Scan for the cell matching the given text and deliver its [X, Y] coordinate at center. 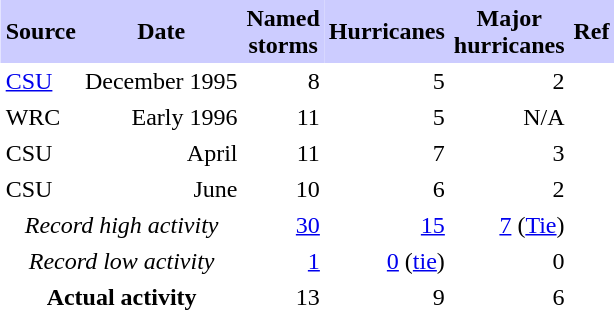
Source [40, 32]
Early 1996 [161, 117]
Majorhurricanes [509, 32]
Ref [592, 32]
Date [161, 32]
0 [509, 261]
Namedstorms [283, 32]
WRC [40, 117]
6 [386, 189]
Record high activity [122, 225]
April [161, 153]
7 [386, 153]
10 [283, 189]
N/A [509, 117]
15 [386, 225]
Hurricanes [386, 32]
3 [509, 153]
8 [283, 81]
7 (Tie) [509, 225]
December 1995 [161, 81]
June [161, 189]
Record low activity [122, 261]
1 [283, 261]
30 [283, 225]
0 (tie) [386, 261]
